Determine the [x, y] coordinate at the center of the cell enclosing the given text.  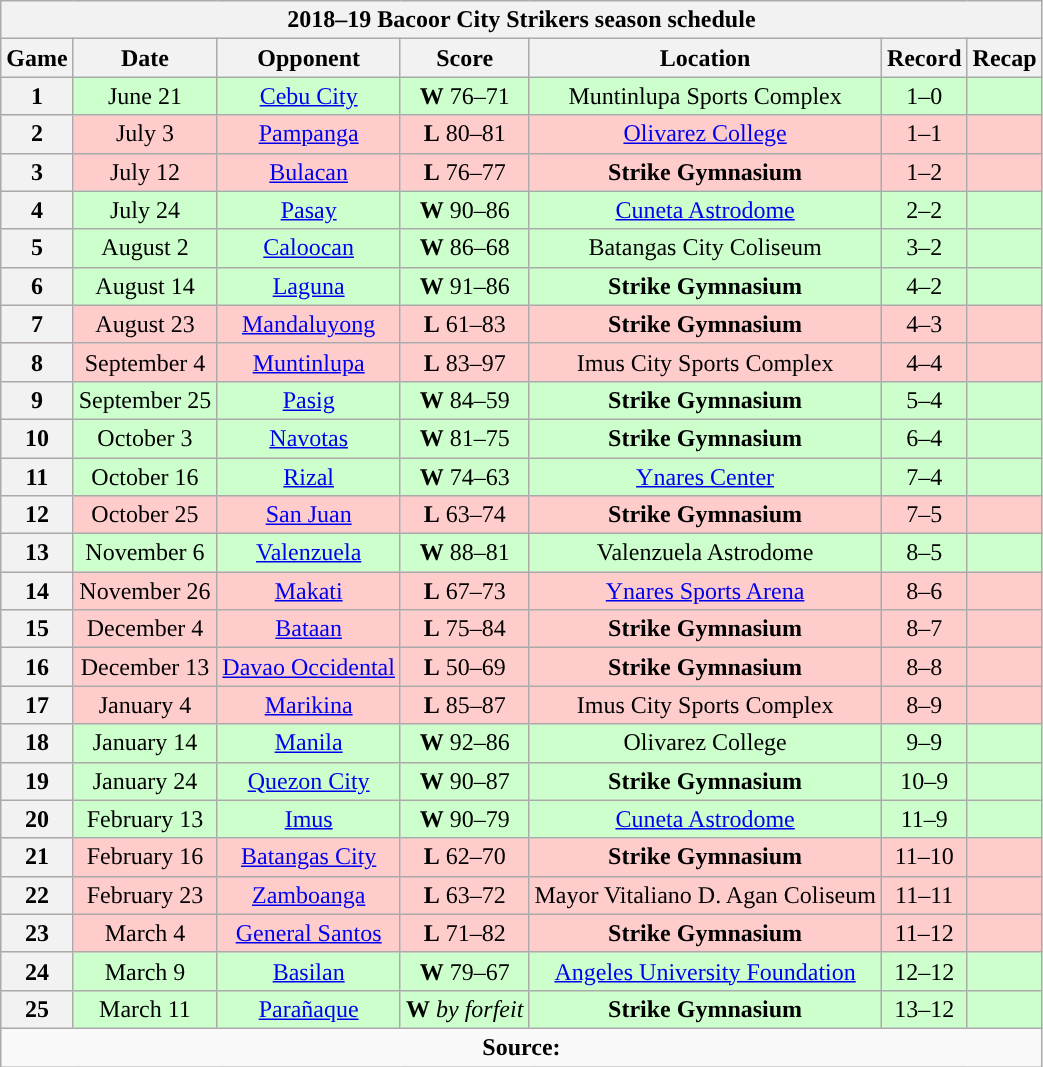
Batangas City Coliseum [705, 248]
21 [37, 857]
Cebu City [309, 96]
November 6 [145, 553]
2 [37, 134]
W 90–79 [464, 819]
L 76–77 [464, 172]
18 [37, 743]
2–2 [924, 210]
December 13 [145, 667]
2018–19 Bacoor City Strikers season schedule [522, 20]
March 4 [145, 933]
L 83–97 [464, 362]
Rizal [309, 477]
11 [37, 477]
February 23 [145, 895]
3 [37, 172]
12 [37, 515]
10–9 [924, 781]
Recap [1004, 58]
1–1 [924, 134]
L 62–70 [464, 857]
Manila [309, 743]
January 14 [145, 743]
11–10 [924, 857]
June 21 [145, 96]
Ynares Sports Arena [705, 591]
Pampanga [309, 134]
7 [37, 324]
W 92–86 [464, 743]
L 80–81 [464, 134]
1 [37, 96]
Mandaluyong [309, 324]
W 76–71 [464, 96]
Date [145, 58]
9 [37, 400]
San Juan [309, 515]
L 85–87 [464, 705]
1–0 [924, 96]
September 25 [145, 400]
Valenzuela [309, 553]
February 16 [145, 857]
Opponent [309, 58]
17 [37, 705]
L 63–74 [464, 515]
W by forfeit [464, 1009]
24 [37, 971]
W 88–81 [464, 553]
19 [37, 781]
L 75–84 [464, 629]
W 81–75 [464, 438]
22 [37, 895]
16 [37, 667]
General Santos [309, 933]
October 3 [145, 438]
6 [37, 286]
11–11 [924, 895]
8–6 [924, 591]
8–7 [924, 629]
7–4 [924, 477]
4 [37, 210]
Mayor Vitaliano D. Agan Coliseum [705, 895]
July 24 [145, 210]
L 71–82 [464, 933]
January 24 [145, 781]
3–2 [924, 248]
Pasig [309, 400]
August 2 [145, 248]
12–12 [924, 971]
14 [37, 591]
8–5 [924, 553]
4–4 [924, 362]
Navotas [309, 438]
Laguna [309, 286]
8 [37, 362]
Score [464, 58]
Muntinlupa [309, 362]
March 9 [145, 971]
8–8 [924, 667]
L 63–72 [464, 895]
10 [37, 438]
July 3 [145, 134]
W 86–68 [464, 248]
Pasay [309, 210]
11–12 [924, 933]
15 [37, 629]
L 61–83 [464, 324]
W 91–86 [464, 286]
Zamboanga [309, 895]
7–5 [924, 515]
W 90–87 [464, 781]
February 13 [145, 819]
Record [924, 58]
11–9 [924, 819]
August 23 [145, 324]
Batangas City [309, 857]
Basilan [309, 971]
Angeles University Foundation [705, 971]
September 4 [145, 362]
8–9 [924, 705]
13–12 [924, 1009]
December 4 [145, 629]
L 67–73 [464, 591]
Quezon City [309, 781]
Bataan [309, 629]
W 84–59 [464, 400]
13 [37, 553]
Valenzuela Astrodome [705, 553]
October 16 [145, 477]
January 4 [145, 705]
1–2 [924, 172]
March 11 [145, 1009]
Location [705, 58]
9–9 [924, 743]
Makati [309, 591]
Davao Occidental [309, 667]
Parañaque [309, 1009]
Bulacan [309, 172]
Imus [309, 819]
August 14 [145, 286]
L 50–69 [464, 667]
Muntinlupa Sports Complex [705, 96]
23 [37, 933]
W 90–86 [464, 210]
July 12 [145, 172]
October 25 [145, 515]
5–4 [924, 400]
Game [37, 58]
5 [37, 248]
4–2 [924, 286]
November 26 [145, 591]
25 [37, 1009]
4–3 [924, 324]
Marikina [309, 705]
Caloocan [309, 248]
Ynares Center [705, 477]
W 74–63 [464, 477]
Source: [522, 1047]
6–4 [924, 438]
W 79–67 [464, 971]
20 [37, 819]
